Provide the [x, y] coordinate of the cell's center where the given text is located.  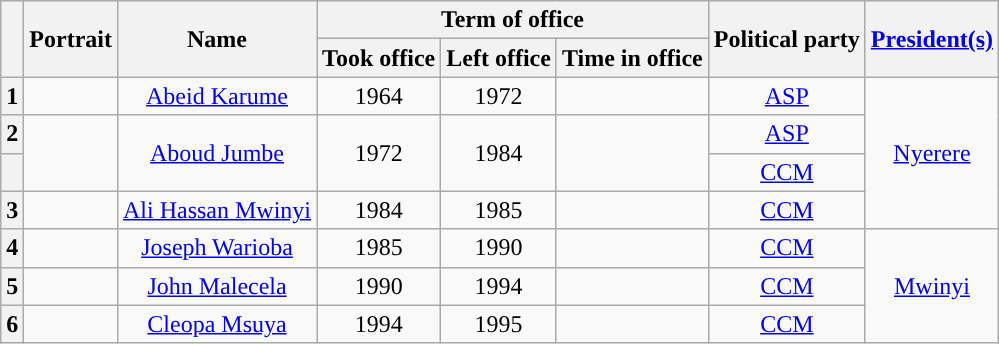
2 [12, 134]
1964 [379, 96]
Joseph Warioba [216, 248]
1995 [499, 324]
Left office [499, 58]
John Malecela [216, 286]
Mwinyi [932, 286]
Term of office [513, 20]
1 [12, 96]
Portrait [71, 39]
4 [12, 248]
Name [216, 39]
Nyerere [932, 153]
President(s) [932, 39]
Abeid Karume [216, 96]
5 [12, 286]
Political party [786, 39]
3 [12, 210]
Ali Hassan Mwinyi [216, 210]
Cleopa Msuya [216, 324]
6 [12, 324]
Aboud Jumbe [216, 153]
Time in office [632, 58]
Took office [379, 58]
